Determine the [x, y] coordinate at the center of the cell enclosing the given text.  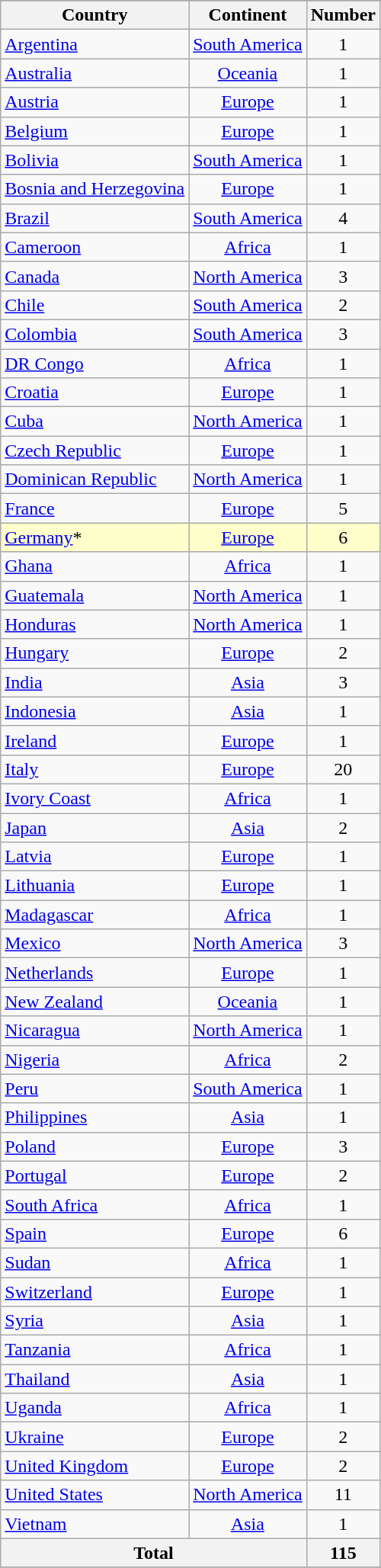
South Africa [94, 1204]
Poland [94, 1146]
Belgium [94, 131]
Philippines [94, 1117]
Indonesia [94, 711]
Peru [94, 1089]
Japan [94, 827]
Vietnam [94, 1524]
Nigeria [94, 1060]
Argentina [94, 44]
Ukraine [94, 1437]
Colombia [94, 334]
Ireland [94, 740]
Uganda [94, 1408]
Bolivia [94, 160]
Sudan [94, 1262]
Bosnia and Herzegovina [94, 189]
United Kingdom [94, 1466]
Madagascar [94, 915]
France [94, 508]
Switzerland [94, 1292]
Country [94, 15]
5 [343, 508]
Lithuania [94, 886]
Canada [94, 276]
Thailand [94, 1379]
Czech Republic [94, 451]
Mexico [94, 944]
DR Congo [94, 364]
Hungary [94, 653]
Croatia [94, 393]
11 [343, 1495]
Honduras [94, 624]
Continent [248, 15]
Number [343, 15]
Cuba [94, 422]
Austria [94, 102]
Dominican Republic [94, 479]
New Zealand [94, 1002]
Brazil [94, 218]
Latvia [94, 857]
India [94, 682]
Guatemala [94, 595]
Cameroon [94, 247]
Tanzania [94, 1350]
Chile [94, 305]
Germany* [94, 537]
Netherlands [94, 973]
Nicaragua [94, 1031]
20 [343, 769]
Syria [94, 1321]
Total [154, 1553]
Ivory Coast [94, 798]
Ghana [94, 566]
Australia [94, 73]
115 [343, 1553]
Italy [94, 769]
Portugal [94, 1175]
Spain [94, 1233]
United States [94, 1495]
4 [343, 218]
